Return the (x, y) coordinate for the center point of the cell that contains the specified text.  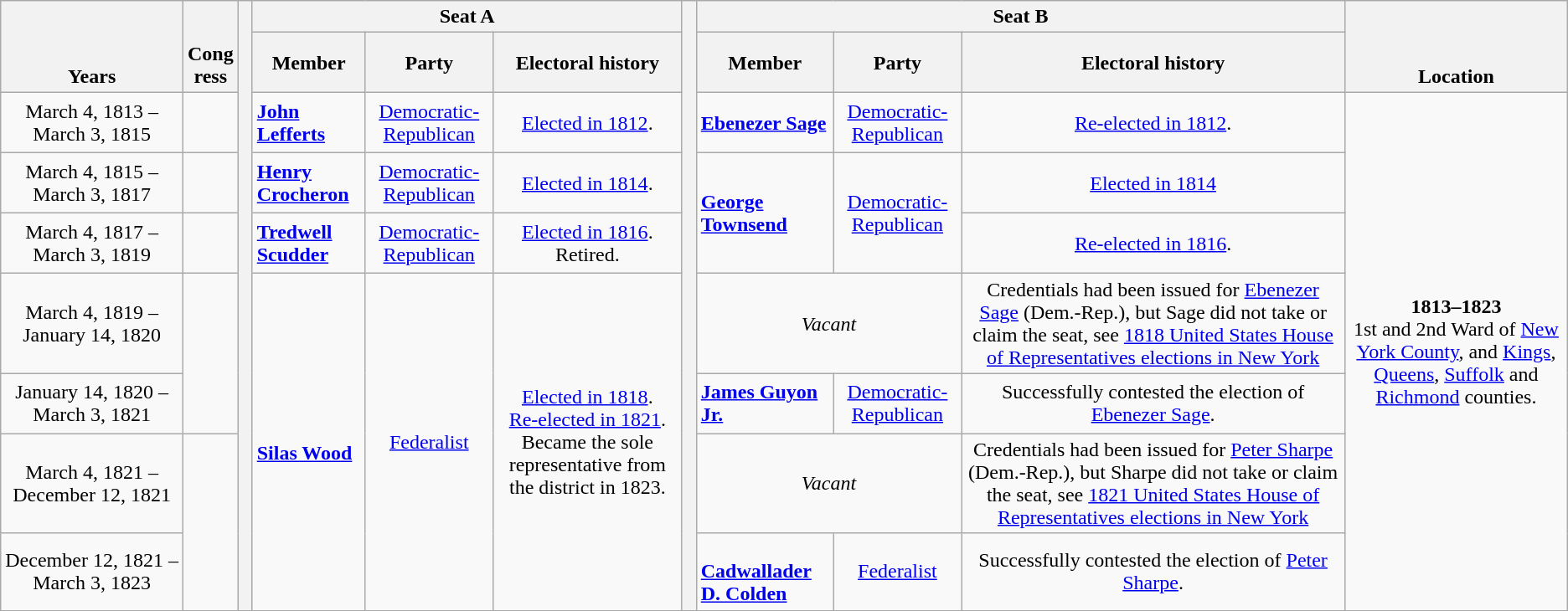
Successfully contested the election of Ebenezer Sage. (1153, 403)
Re-elected in 1816. (1153, 244)
January 14, 1820 –March 3, 1821 (92, 403)
Elected in 1814 (1153, 183)
Seat B (1020, 17)
March 4, 1813 –March 3, 1815 (92, 123)
Cadwallader D. Colden (765, 572)
Elected in 1814. (587, 183)
Elected in 1812. (587, 123)
Henry Crocheron (308, 183)
Successfully contested the election of Peter Sharpe. (1153, 572)
March 4, 1821 –December 12, 1821 (92, 484)
John Lefferts (308, 123)
Ebenezer Sage (765, 123)
1813–18231st and 2nd Ward of New York County, and Kings, Queens, Suffolk and Richmond counties. (1457, 352)
Re-elected in 1812. (1153, 123)
Seat A (467, 17)
March 4, 1815 –March 3, 1817 (92, 183)
Silas Wood (308, 442)
March 4, 1819 –January 14, 1820 (92, 323)
Years (92, 47)
Tredwell Scudder (308, 244)
James Guyon Jr. (765, 403)
Location (1457, 47)
March 4, 1817 –March 3, 1819 (92, 244)
December 12, 1821 –March 3, 1823 (92, 572)
Congress (210, 47)
George Townsend (765, 213)
Elected in 1816.Retired. (587, 244)
Elected in 1818. Re-elected in 1821.Became the sole representative from the district in 1823. (587, 442)
